Return the [x, y] coordinate for the center point of the cell that contains the specified text.  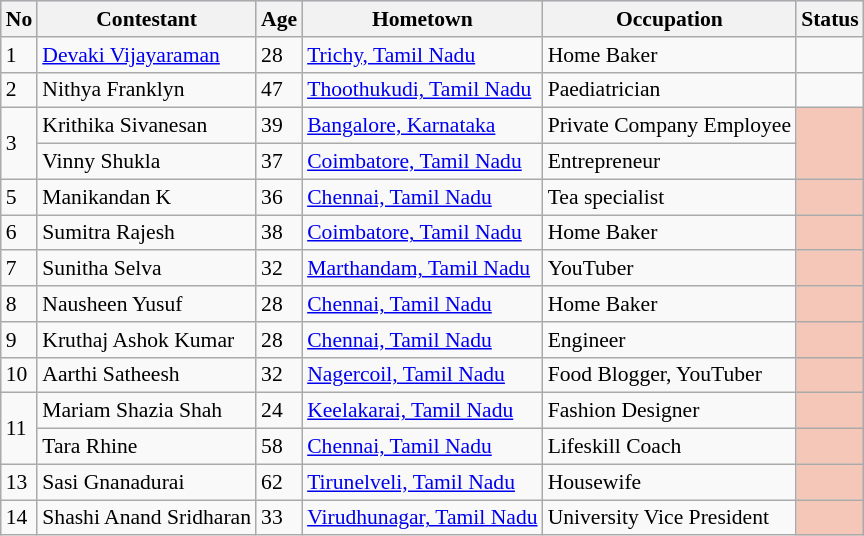
2 [20, 90]
Hometown [422, 19]
Mariam Shazia Shah [146, 411]
University Vice President [670, 518]
62 [279, 482]
39 [279, 126]
Paediatrician [670, 90]
Nagercoil, Tamil Nadu [422, 375]
Vinny Shukla [146, 162]
YouTuber [670, 269]
Private Company Employee [670, 126]
Trichy, Tamil Nadu [422, 55]
6 [20, 233]
Fashion Designer [670, 411]
8 [20, 304]
Entrepreneur [670, 162]
Contestant [146, 19]
Virudhunagar, Tamil Nadu [422, 518]
7 [20, 269]
Shashi Anand Sridharan [146, 518]
9 [20, 340]
3 [20, 144]
Sunitha Selva [146, 269]
Lifeskill Coach [670, 447]
Status [830, 19]
13 [20, 482]
Food Blogger, YouTuber [670, 375]
Tirunelveli, Tamil Nadu [422, 482]
1 [20, 55]
Bangalore, Karnataka [422, 126]
47 [279, 90]
24 [279, 411]
Sasi Gnanadurai [146, 482]
Krithika Sivanesan [146, 126]
5 [20, 197]
Occupation [670, 19]
Sumitra Rajesh [146, 233]
Thoothukudi, Tamil Nadu [422, 90]
38 [279, 233]
Aarthi Satheesh [146, 375]
11 [20, 428]
Tara Rhine [146, 447]
Keelakarai, Tamil Nadu [422, 411]
Kruthaj Ashok Kumar [146, 340]
58 [279, 447]
36 [279, 197]
Tea specialist [670, 197]
Housewife [670, 482]
Nausheen Yusuf [146, 304]
Age [279, 19]
14 [20, 518]
No [20, 19]
Engineer [670, 340]
37 [279, 162]
Nithya Franklyn [146, 90]
10 [20, 375]
Devaki Vijayaraman [146, 55]
33 [279, 518]
Manikandan K [146, 197]
Marthandam, Tamil Nadu [422, 269]
